Find where the given text appears and provide that cell's center as (X, Y) coordinate. 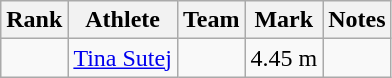
Rank (34, 20)
Team (211, 20)
Notes (357, 20)
Athlete (123, 20)
4.45 m (284, 58)
Mark (284, 20)
Tina Sutej (123, 58)
